Locate the cell with the specified text and output its (x, y) center coordinate. 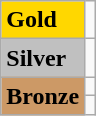
Silver (43, 58)
Bronze (43, 96)
Gold (43, 20)
